Search for the cell housing the specified text and yield its [X, Y] center coordinate. 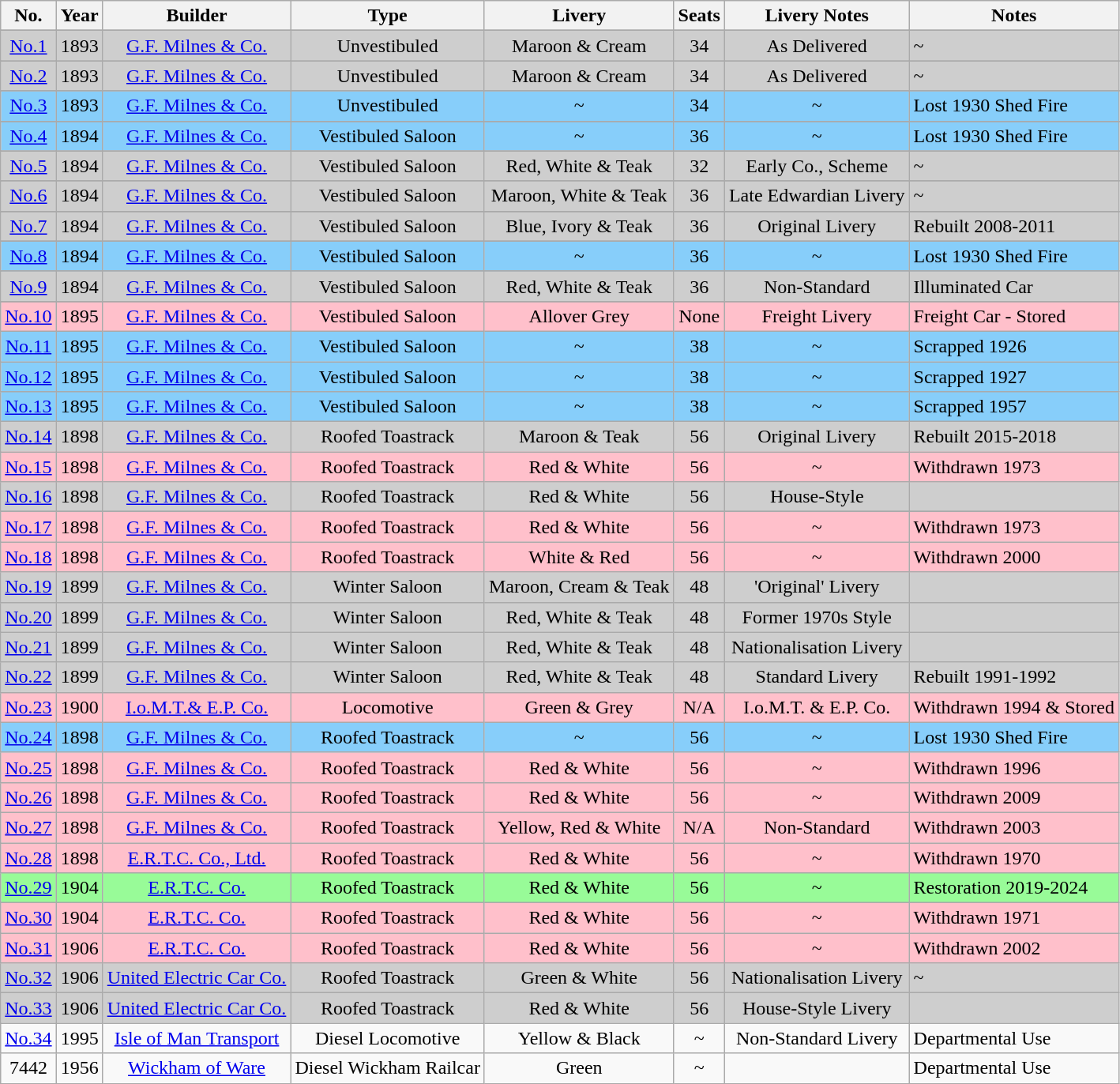
No.20 [28, 617]
Standard Livery [817, 677]
No.14 [28, 437]
I.o.M.T. & E.P. Co. [817, 707]
Freight Car - Stored [1014, 316]
No.10 [28, 316]
No.22 [28, 677]
Late Edwardian Livery [817, 196]
Allover Grey [579, 316]
No.7 [28, 226]
Former 1970s Style [817, 617]
No.27 [28, 827]
No.1 [28, 46]
No. [28, 16]
Freight Livery [817, 316]
Restoration 2019-2024 [1014, 888]
No.11 [28, 346]
No.8 [28, 256]
Rebuilt 1991-1992 [1014, 677]
1900 [79, 707]
House-Style [817, 497]
Wickham of Ware [197, 1068]
Year [79, 16]
'Original' Livery [817, 587]
No.17 [28, 527]
Locomotive [388, 707]
Scrapped 1927 [1014, 377]
No.4 [28, 136]
Seats [699, 16]
No.19 [28, 587]
No.28 [28, 857]
No.18 [28, 557]
No.13 [28, 407]
Scrapped 1957 [1014, 407]
Green & Grey [579, 707]
No.31 [28, 948]
Diesel Locomotive [388, 1038]
1995 [79, 1038]
No.3 [28, 106]
Early Co., Scheme [817, 166]
Withdrawn 1994 & Stored [1014, 707]
Scrapped 1926 [1014, 346]
No.16 [28, 497]
White & Red [579, 557]
Withdrawn 2002 [1014, 948]
Yellow & Black [579, 1038]
No.23 [28, 707]
Withdrawn 1970 [1014, 857]
No.12 [28, 377]
Maroon & Teak [579, 437]
32 [699, 166]
No.26 [28, 797]
No.21 [28, 647]
Green [579, 1068]
Rebuilt 2008-2011 [1014, 226]
No.30 [28, 918]
None [699, 316]
Withdrawn 2003 [1014, 827]
No.25 [28, 767]
Green & White [579, 978]
Isle of Man Transport [197, 1038]
No.34 [28, 1038]
E.R.T.C. Co., Ltd. [197, 857]
Withdrawn 1996 [1014, 767]
No.33 [28, 1008]
House-Style Livery [817, 1008]
No.2 [28, 76]
Withdrawn 1971 [1014, 918]
Blue, Ivory & Teak [579, 226]
No.5 [28, 166]
Builder [197, 16]
1956 [79, 1068]
No.32 [28, 978]
Livery [579, 16]
No.24 [28, 737]
Diesel Wickham Railcar [388, 1068]
Rebuilt 2015-2018 [1014, 437]
No.9 [28, 286]
Withdrawn 2000 [1014, 557]
Illuminated Car [1014, 286]
Yellow, Red & White [579, 827]
Non-Standard Livery [817, 1038]
Type [388, 16]
Maroon, White & Teak [579, 196]
I.o.M.T.& E.P. Co. [197, 707]
Maroon, Cream & Teak [579, 587]
Notes [1014, 16]
No.6 [28, 196]
No.15 [28, 467]
7442 [28, 1068]
Withdrawn 2009 [1014, 797]
No.29 [28, 888]
Livery Notes [817, 16]
